For the text-containing cell, return its midpoint in [x, y] coordinate format. 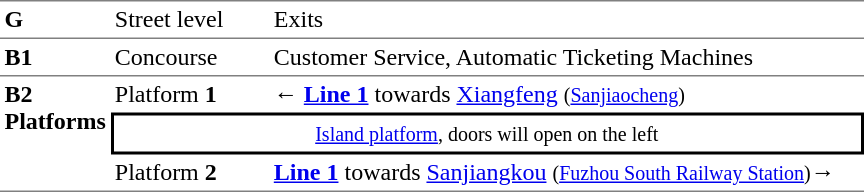
Exits [566, 19]
Island platform, doors will open on the left [486, 133]
G [55, 19]
Platform 1 [190, 94]
B1 [55, 58]
Platform 2 [190, 173]
Customer Service, Automatic Ticketing Machines [566, 58]
Street level [190, 19]
B2Platforms [55, 134]
Line 1 towards Sanjiangkou (Fuzhou South Railway Station)→ [566, 173]
Concourse [190, 58]
← Line 1 towards Xiangfeng (Sanjiaocheng) [566, 94]
